Extract the (X, Y) coordinate from the center of the cell holding the provided text.  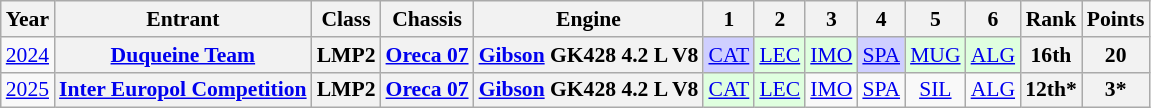
Chassis (428, 19)
3 (831, 19)
5 (936, 19)
Class (346, 19)
Year (28, 19)
12th* (1051, 90)
Points (1116, 19)
SIL (936, 90)
6 (993, 19)
16th (1051, 55)
4 (881, 19)
1 (728, 19)
2025 (28, 90)
Inter Europol Competition (183, 90)
2 (780, 19)
Entrant (183, 19)
Engine (589, 19)
2024 (28, 55)
Duqueine Team (183, 55)
MUG (936, 55)
Rank (1051, 19)
20 (1116, 55)
3* (1116, 90)
